Return the (X, Y) coordinate for the center point of the cell that contains the specified text.  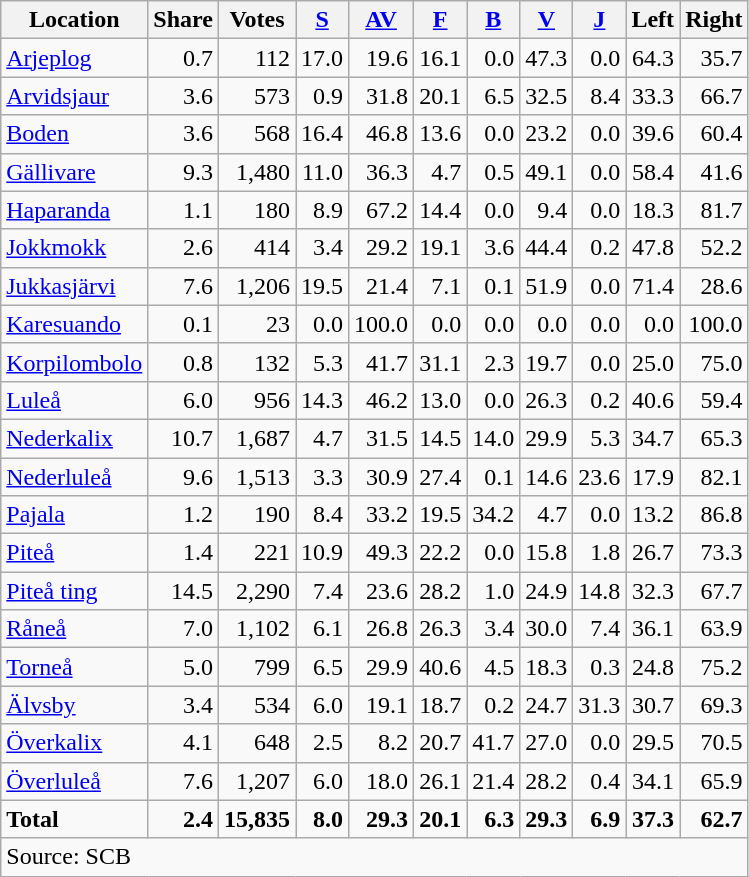
Haparanda (74, 210)
41.6 (714, 172)
10.9 (322, 553)
Älvsby (74, 705)
75.2 (714, 667)
190 (256, 515)
4.1 (184, 743)
956 (256, 400)
65.3 (714, 438)
66.7 (714, 96)
8.0 (322, 819)
49.1 (546, 172)
39.6 (653, 134)
Votes (256, 20)
27.0 (546, 743)
27.4 (440, 477)
24.8 (653, 667)
112 (256, 58)
36.3 (382, 172)
Karesuando (74, 324)
8.9 (322, 210)
Jokkmokk (74, 248)
29.2 (382, 248)
11.0 (322, 172)
1.2 (184, 515)
13.6 (440, 134)
AV (382, 20)
26.8 (382, 629)
1,513 (256, 477)
Överluleå (74, 781)
0.3 (600, 667)
46.8 (382, 134)
Nederluleå (74, 477)
10.7 (184, 438)
221 (256, 553)
30.0 (546, 629)
46.2 (382, 400)
58.4 (653, 172)
Piteå ting (74, 591)
69.3 (714, 705)
82.1 (714, 477)
Råneå (74, 629)
0.5 (494, 172)
1.4 (184, 553)
1.1 (184, 210)
37.3 (653, 819)
414 (256, 248)
60.4 (714, 134)
9.4 (546, 210)
14.8 (600, 591)
16.4 (322, 134)
65.9 (714, 781)
30.9 (382, 477)
8.2 (382, 743)
36.1 (653, 629)
32.3 (653, 591)
9.3 (184, 172)
24.9 (546, 591)
20.7 (440, 743)
31.8 (382, 96)
17.9 (653, 477)
2,290 (256, 591)
5.0 (184, 667)
31.1 (440, 362)
V (546, 20)
568 (256, 134)
Torneå (74, 667)
34.2 (494, 515)
0.7 (184, 58)
29.5 (653, 743)
47.8 (653, 248)
7.1 (440, 286)
1.8 (600, 553)
6.9 (600, 819)
22.2 (440, 553)
51.9 (546, 286)
0.4 (600, 781)
4.5 (494, 667)
44.4 (546, 248)
1,206 (256, 286)
Arjeplog (74, 58)
33.2 (382, 515)
648 (256, 743)
S (322, 20)
86.8 (714, 515)
67.7 (714, 591)
71.4 (653, 286)
62.7 (714, 819)
3.3 (322, 477)
Jukkasjärvi (74, 286)
7.0 (184, 629)
19.6 (382, 58)
13.2 (653, 515)
0.9 (322, 96)
81.7 (714, 210)
30.7 (653, 705)
534 (256, 705)
6.3 (494, 819)
31.5 (382, 438)
14.3 (322, 400)
799 (256, 667)
1,687 (256, 438)
2.3 (494, 362)
Luleå (74, 400)
23 (256, 324)
32.5 (546, 96)
2.5 (322, 743)
18.0 (382, 781)
Total (74, 819)
J (600, 20)
2.4 (184, 819)
F (440, 20)
Arvidsjaur (74, 96)
24.7 (546, 705)
63.9 (714, 629)
Right (714, 20)
16.1 (440, 58)
6.1 (322, 629)
Pajala (74, 515)
Location (74, 20)
35.7 (714, 58)
34.1 (653, 781)
23.2 (546, 134)
73.3 (714, 553)
Gällivare (74, 172)
47.3 (546, 58)
13.0 (440, 400)
Share (184, 20)
70.5 (714, 743)
14.0 (494, 438)
Korpilombolo (74, 362)
25.0 (653, 362)
Boden (74, 134)
Piteå (74, 553)
26.1 (440, 781)
0.8 (184, 362)
59.4 (714, 400)
52.2 (714, 248)
9.6 (184, 477)
B (494, 20)
1,102 (256, 629)
26.7 (653, 553)
Nederkalix (74, 438)
Överkalix (74, 743)
33.3 (653, 96)
1.0 (494, 591)
1,207 (256, 781)
573 (256, 96)
75.0 (714, 362)
34.7 (653, 438)
1,480 (256, 172)
17.0 (322, 58)
64.3 (653, 58)
14.4 (440, 210)
Left (653, 20)
28.6 (714, 286)
14.6 (546, 477)
180 (256, 210)
31.3 (600, 705)
18.7 (440, 705)
2.6 (184, 248)
67.2 (382, 210)
19.7 (546, 362)
132 (256, 362)
15,835 (256, 819)
Source: SCB (374, 857)
15.8 (546, 553)
49.3 (382, 553)
